Find where the given text appears and provide that cell's center as [x, y] coordinate. 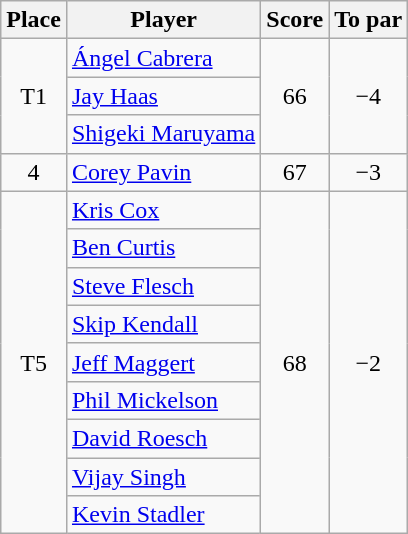
Place [34, 20]
T1 [34, 96]
Skip Kendall [163, 324]
67 [295, 172]
Corey Pavin [163, 172]
Steve Flesch [163, 286]
Ángel Cabrera [163, 58]
4 [34, 172]
−3 [368, 172]
Phil Mickelson [163, 400]
Jeff Maggert [163, 362]
To par [368, 20]
66 [295, 96]
Shigeki Maruyama [163, 134]
Jay Haas [163, 96]
Player [163, 20]
−2 [368, 362]
−4 [368, 96]
David Roesch [163, 438]
Ben Curtis [163, 248]
T5 [34, 362]
Vijay Singh [163, 477]
Kris Cox [163, 210]
68 [295, 362]
Kevin Stadler [163, 515]
Score [295, 20]
